Extract the (X, Y) coordinate from the center of the cell holding the provided text.  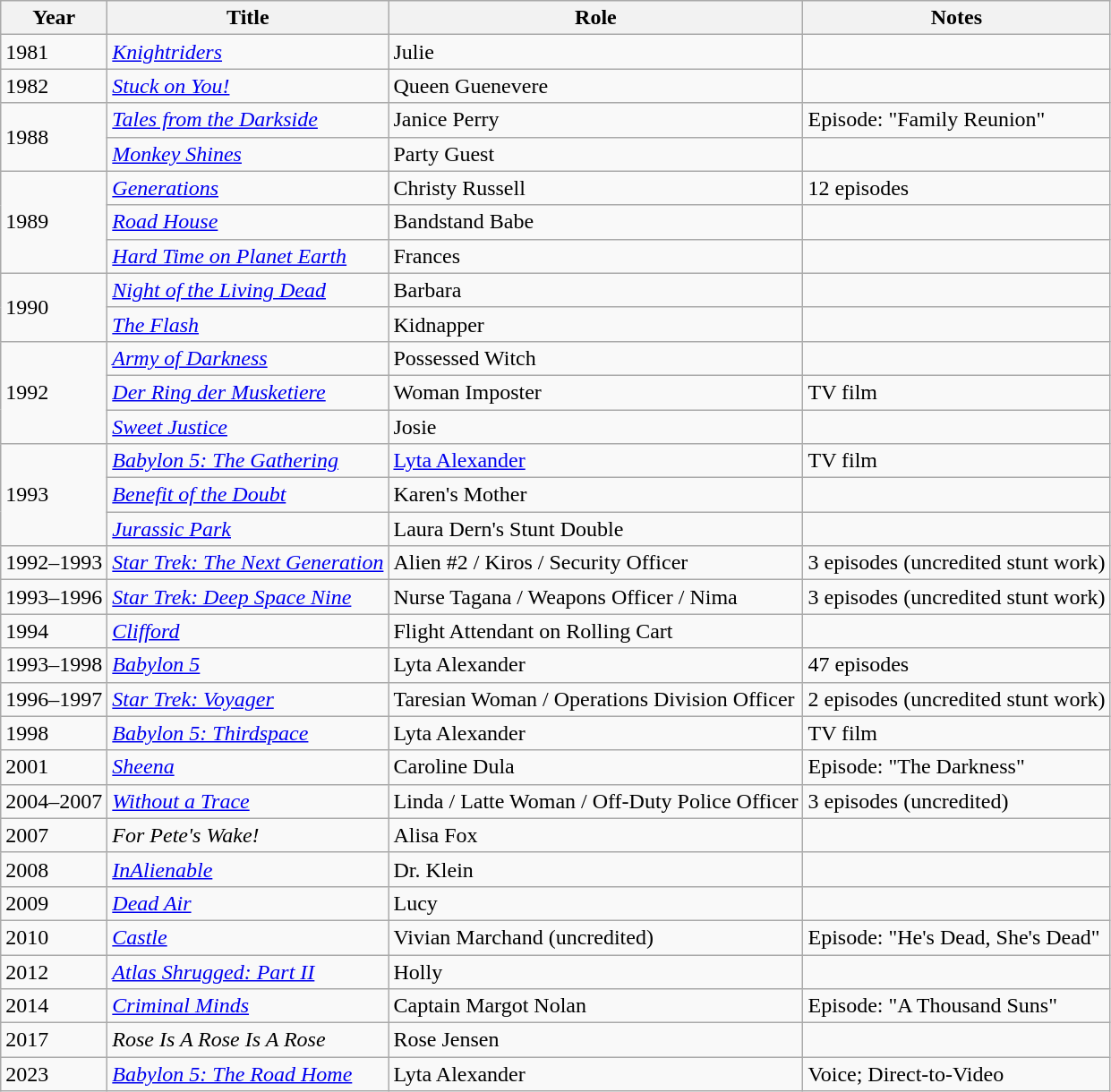
Knightriders (248, 52)
Karen's Mother (596, 495)
Without a Trace (248, 801)
Frances (596, 256)
Sheena (248, 767)
Criminal Minds (248, 1006)
Taresian Woman / Operations Division Officer (596, 699)
Queen Guenevere (596, 86)
Role (596, 18)
The Flash (248, 324)
1996–1997 (54, 699)
Caroline Dula (596, 767)
Notes (956, 18)
Army of Darkness (248, 358)
Babylon 5: The Road Home (248, 1074)
Star Trek: Voyager (248, 699)
2017 (54, 1040)
Road House (248, 222)
2001 (54, 767)
Clifford (248, 631)
Tales from the Darkside (248, 120)
47 episodes (956, 665)
Barbara (596, 290)
Julie (596, 52)
Episode: "Family Reunion" (956, 120)
Voice; Direct-to-Video (956, 1074)
1993–1998 (54, 665)
Laura Dern's Stunt Double (596, 529)
Linda / Latte Woman / Off-Duty Police Officer (596, 801)
1990 (54, 307)
1993–1996 (54, 597)
Lucy (596, 903)
Star Trek: Deep Space Nine (248, 597)
Party Guest (596, 154)
InAlienable (248, 869)
Janice Perry (596, 120)
Kidnapper (596, 324)
Castle (248, 937)
Vivian Marchand (uncredited) (596, 937)
Atlas Shrugged: Part II (248, 971)
2007 (54, 835)
Christy Russell (596, 188)
Title (248, 18)
Holly (596, 971)
Benefit of the Doubt (248, 495)
Nurse Tagana / Weapons Officer / Nima (596, 597)
1994 (54, 631)
Year (54, 18)
Alien #2 / Kiros / Security Officer (596, 563)
2004–2007 (54, 801)
Captain Margot Nolan (596, 1006)
Babylon 5: The Gathering (248, 461)
Stuck on You! (248, 86)
1998 (54, 733)
1992 (54, 392)
3 episodes (uncredited) (956, 801)
1993 (54, 495)
2012 (54, 971)
Dr. Klein (596, 869)
1989 (54, 222)
1982 (54, 86)
Dead Air (248, 903)
2008 (54, 869)
Generations (248, 188)
Rose Jensen (596, 1040)
Rose Is A Rose Is A Rose (248, 1040)
Babylon 5 (248, 665)
2023 (54, 1074)
2010 (54, 937)
12 episodes (956, 188)
1981 (54, 52)
Episode: "A Thousand Suns" (956, 1006)
Possessed Witch (596, 358)
1988 (54, 137)
Bandstand Babe (596, 222)
Monkey Shines (248, 154)
Episode: "He's Dead, She's Dead" (956, 937)
Josie (596, 427)
Night of the Living Dead (248, 290)
For Pete's Wake! (248, 835)
Jurassic Park (248, 529)
2009 (54, 903)
Babylon 5: Thirdspace (248, 733)
Hard Time on Planet Earth (248, 256)
Alisa Fox (596, 835)
2 episodes (uncredited stunt work) (956, 699)
Episode: "The Darkness" (956, 767)
Star Trek: The Next Generation (248, 563)
Der Ring der Musketiere (248, 392)
Woman Imposter (596, 392)
2014 (54, 1006)
Flight Attendant on Rolling Cart (596, 631)
Sweet Justice (248, 427)
1992–1993 (54, 563)
